Provide the (x, y) coordinate of the cell's center where the given text is located.  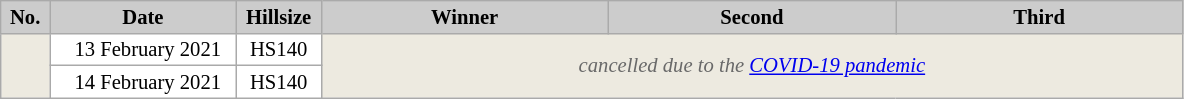
14 February 2021 (144, 81)
Third (1040, 16)
13 February 2021 (144, 49)
Winner (464, 16)
No. (26, 16)
Date (144, 16)
Second (752, 16)
cancelled due to the COVID-19 pandemic (752, 65)
Hillsize (278, 16)
